For the text-containing cell, return its midpoint in (X, Y) coordinate format. 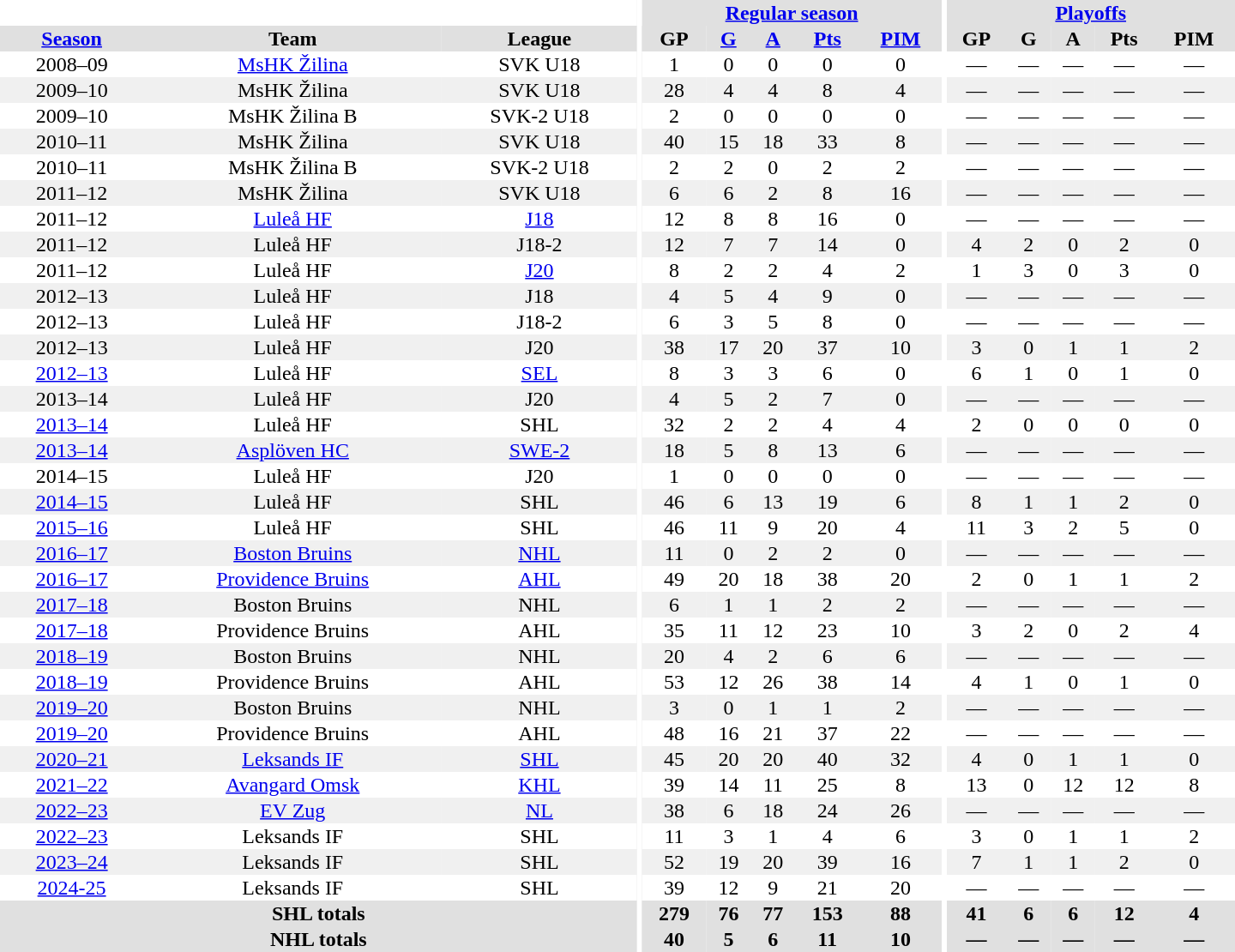
Avangard Omsk (292, 785)
33 (827, 142)
45 (674, 759)
17 (728, 347)
2020–21 (72, 759)
41 (976, 913)
Team (292, 39)
76 (728, 913)
Playoffs (1091, 13)
22 (901, 733)
2021–22 (72, 785)
Season (72, 39)
35 (674, 630)
279 (674, 913)
2008–09 (72, 64)
15 (728, 142)
49 (674, 579)
53 (674, 682)
NL (539, 810)
League (539, 39)
NHL totals (319, 939)
Regular season (791, 13)
SWE-2 (539, 450)
28 (674, 90)
48 (674, 733)
23 (827, 630)
153 (827, 913)
2024-25 (72, 888)
25 (827, 785)
KHL (539, 785)
SEL (539, 373)
2023–24 (72, 862)
77 (773, 913)
24 (827, 810)
EV Zug (292, 810)
Asplöven HC (292, 450)
SHL totals (319, 913)
2015–16 (72, 527)
52 (674, 862)
88 (901, 913)
